Detect which cell encompasses the target text, then output its [X, Y] center coordinate. 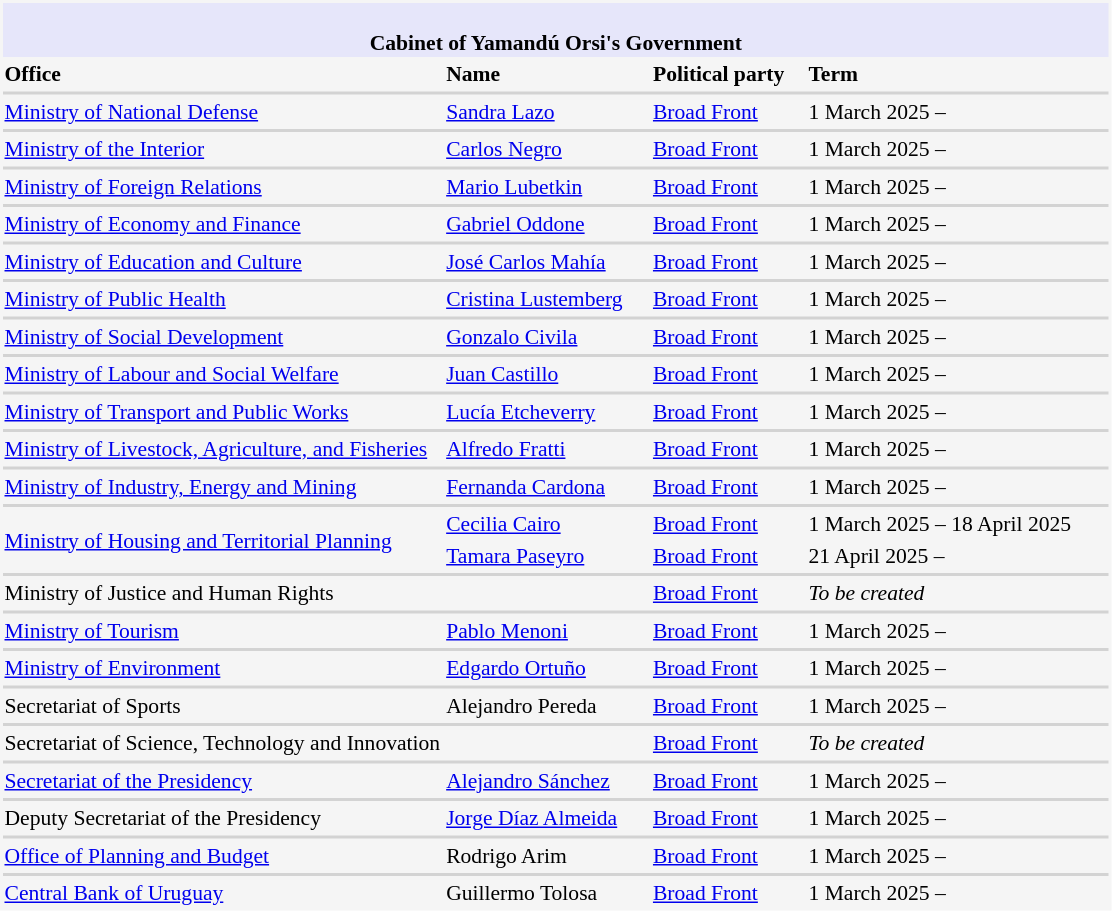
Cabinet of Yamandú Orsi's Government [556, 30]
Ministry of Economy and Finance [222, 224]
Cecilia Cairo [547, 524]
Ministry of Housing and Territorial Planning [222, 540]
Ministry of Education and Culture [222, 262]
Gabriel Oddone [547, 224]
Mario Lubetkin [547, 186]
Rodrigo Arim [547, 856]
Tamara Paseyro [547, 556]
Alfredo Fratti [547, 449]
1 March 2025 – 18 April 2025 [958, 524]
Jorge Díaz Almeida [547, 818]
Guillermo Tolosa [547, 893]
Office [222, 74]
Ministry of Industry, Energy and Mining [222, 486]
Pablo Menoni [547, 630]
Political party [728, 74]
Gonzalo Civila [547, 336]
Secretariat of Science, Technology and Innovation [222, 743]
Term [958, 74]
Alejandro Sánchez [547, 780]
José Carlos Mahía [547, 262]
Cristina Lustemberg [547, 299]
Juan Castillo [547, 374]
Name [547, 74]
Edgardo Ortuño [547, 668]
Ministry of Social Development [222, 336]
Secretariat of the Presidency [222, 780]
Ministry of Foreign Relations [222, 186]
Deputy Secretariat of the Presidency [222, 818]
Alejandro Pereda [547, 706]
Central Bank of Uruguay [222, 893]
Office of Planning and Budget [222, 856]
Lucía Etcheverry [547, 412]
Fernanda Cardona [547, 486]
Ministry of Transport and Public Works [222, 412]
Ministry of the Interior [222, 149]
Ministry of National Defense [222, 112]
Secretariat of Sports [222, 706]
Ministry of Environment [222, 668]
Sandra Lazo [547, 112]
21 April 2025 – [958, 556]
Ministry of Public Health [222, 299]
Ministry of Tourism [222, 630]
Ministry of Justice and Human Rights [222, 593]
Carlos Negro [547, 149]
Ministry of Livestock, Agriculture, and Fisheries [222, 449]
Ministry of Labour and Social Welfare [222, 374]
